Determine the (x, y) coordinate at the center of the cell enclosing the given text.  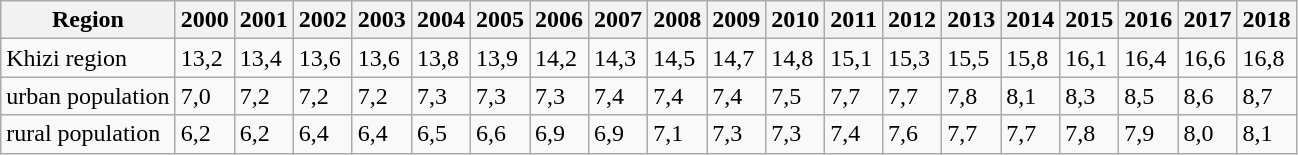
8,7 (1266, 96)
13,8 (440, 58)
2004 (440, 20)
6,6 (500, 134)
14,2 (560, 58)
2017 (1208, 20)
15,5 (972, 58)
2015 (1090, 20)
7,9 (1148, 134)
15,8 (1030, 58)
7,5 (796, 96)
7,0 (204, 96)
7,1 (678, 134)
2008 (678, 20)
2014 (1030, 20)
2007 (618, 20)
8,5 (1148, 96)
16,8 (1266, 58)
14,5 (678, 58)
16,4 (1148, 58)
16,6 (1208, 58)
2000 (204, 20)
14,7 (736, 58)
2012 (912, 20)
urban population (88, 96)
14,3 (618, 58)
Khizi region (88, 58)
rural population (88, 134)
8,6 (1208, 96)
2010 (796, 20)
13,2 (204, 58)
2011 (854, 20)
15,1 (854, 58)
2005 (500, 20)
2013 (972, 20)
2002 (322, 20)
7,6 (912, 134)
15,3 (912, 58)
6,5 (440, 134)
2018 (1266, 20)
8,3 (1090, 96)
Region (88, 20)
16,1 (1090, 58)
2016 (1148, 20)
2003 (382, 20)
2009 (736, 20)
13,9 (500, 58)
2001 (264, 20)
8,0 (1208, 134)
2006 (560, 20)
13,4 (264, 58)
14,8 (796, 58)
